Provide the [X, Y] coordinate of the cell's center where the given text is located.  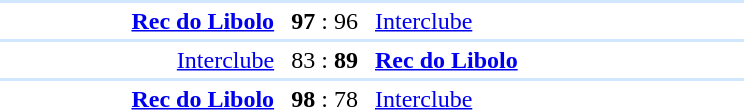
97 : 96 [325, 21]
83 : 89 [325, 60]
